From the cell containing the given text, extract its center point as [x, y] coordinate. 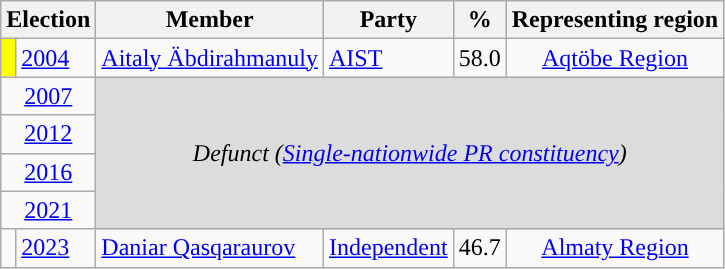
2021 [48, 210]
2007 [48, 96]
2004 [56, 58]
Independent [389, 248]
Almaty Region [615, 248]
Defunct (Single-nationwide PR constituency) [410, 153]
AIST [389, 58]
2016 [48, 172]
Daniar Qasqaraurov [210, 248]
2012 [48, 134]
Aitaly Äbdirahmanuly [210, 58]
% [480, 20]
58.0 [480, 58]
46.7 [480, 248]
Aqtöbe Region [615, 58]
Party [389, 20]
Election [48, 20]
Representing region [615, 20]
2023 [56, 248]
Member [210, 20]
